Search for the cell housing the specified text and yield its (x, y) center coordinate. 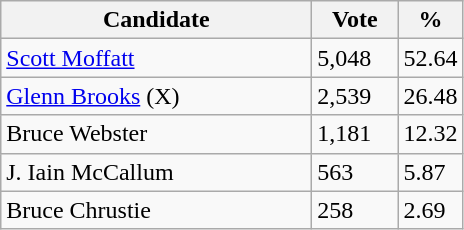
52.64 (430, 58)
2,539 (355, 96)
1,181 (355, 134)
Scott Moffatt (156, 58)
% (430, 20)
26.48 (430, 96)
Bruce Webster (156, 134)
Vote (355, 20)
563 (355, 172)
12.32 (430, 134)
Candidate (156, 20)
258 (355, 210)
5.87 (430, 172)
J. Iain McCallum (156, 172)
Bruce Chrustie (156, 210)
2.69 (430, 210)
Glenn Brooks (X) (156, 96)
5,048 (355, 58)
